For the text-containing cell, return its midpoint in [x, y] coordinate format. 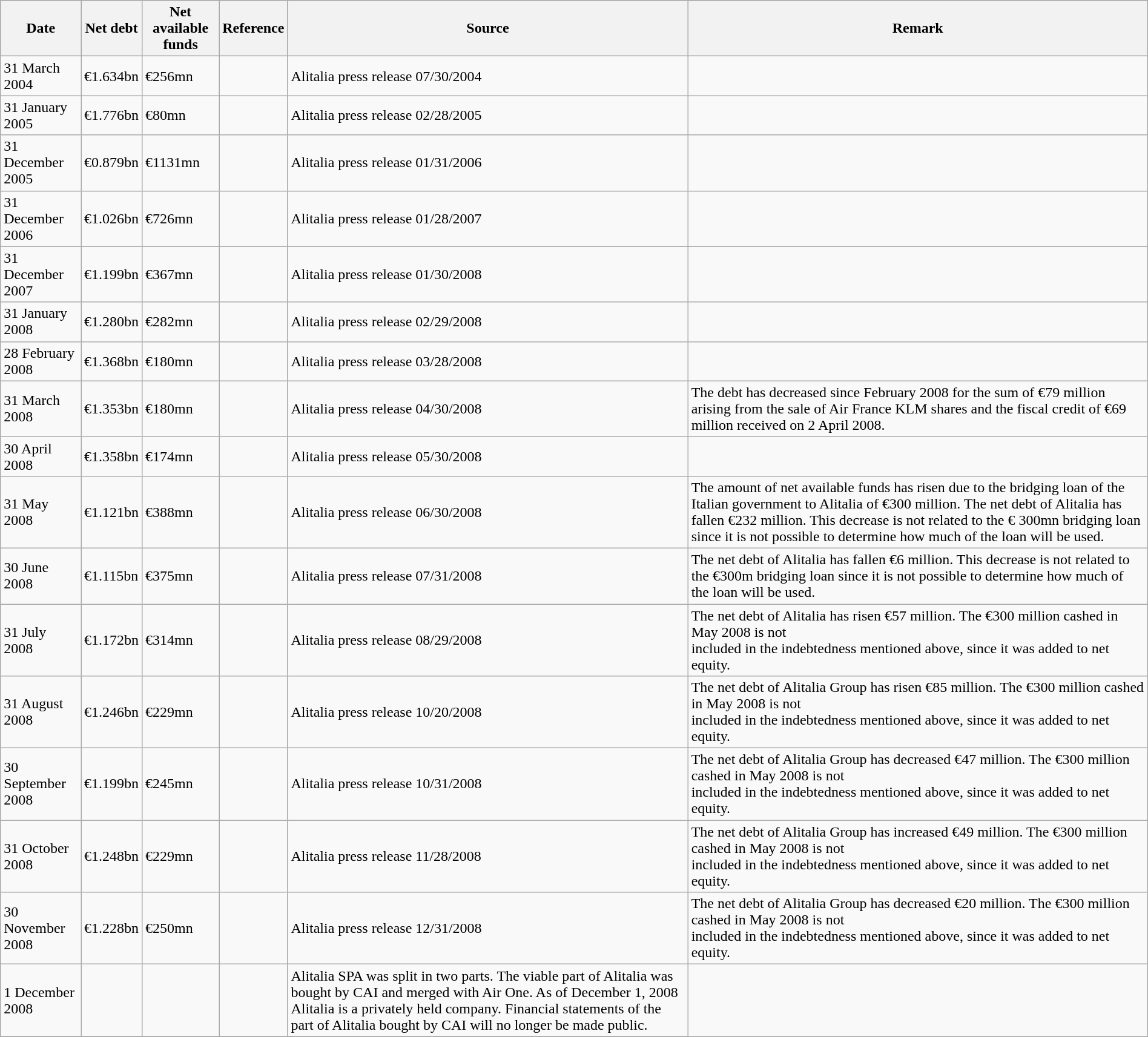
30 June 2008 [41, 576]
€1.248bn [111, 856]
Reference [253, 28]
31 March 2004 [41, 76]
31 December 2007 [41, 274]
Alitalia press release 06/30/2008 [488, 512]
31 July 2008 [41, 640]
€1.634bn [111, 76]
31 December 2005 [41, 163]
Alitalia press release 10/31/2008 [488, 785]
31 May 2008 [41, 512]
€367mn [180, 274]
Alitalia press release 02/29/2008 [488, 322]
Alitalia press release 03/28/2008 [488, 361]
Alitalia press release 07/30/2004 [488, 76]
€1.280bn [111, 322]
€80mn [180, 115]
Net available funds [180, 28]
€245mn [180, 785]
€726mn [180, 219]
€1.172bn [111, 640]
€0.879bn [111, 163]
28 February 2008 [41, 361]
€1.353bn [111, 409]
Alitalia press release 08/29/2008 [488, 640]
€1.246bn [111, 712]
€1.026bn [111, 219]
€388mn [180, 512]
31 October 2008 [41, 856]
Alitalia press release 01/31/2006 [488, 163]
31 March 2008 [41, 409]
Alitalia press release 01/30/2008 [488, 274]
30 April 2008 [41, 456]
31 December 2006 [41, 219]
€1.368bn [111, 361]
Alitalia press release 01/28/2007 [488, 219]
Alitalia press release 10/20/2008 [488, 712]
31 January 2005 [41, 115]
€282mn [180, 322]
€375mn [180, 576]
€1.228bn [111, 929]
Source [488, 28]
€1.776bn [111, 115]
Alitalia press release 12/31/2008 [488, 929]
31 August 2008 [41, 712]
Net debt [111, 28]
30 November 2008 [41, 929]
Alitalia press release 05/30/2008 [488, 456]
€256mn [180, 76]
€1.121bn [111, 512]
1 December 2008 [41, 1000]
€1.115bn [111, 576]
€250mn [180, 929]
31 January 2008 [41, 322]
Date [41, 28]
Alitalia press release 11/28/2008 [488, 856]
Alitalia press release 02/28/2005 [488, 115]
Remark [918, 28]
€1.358bn [111, 456]
Alitalia press release 07/31/2008 [488, 576]
€1131mn [180, 163]
30 September 2008 [41, 785]
€314mn [180, 640]
€174mn [180, 456]
Alitalia press release 04/30/2008 [488, 409]
